Provide the (x, y) coordinate of the cell's center where the given text is located.  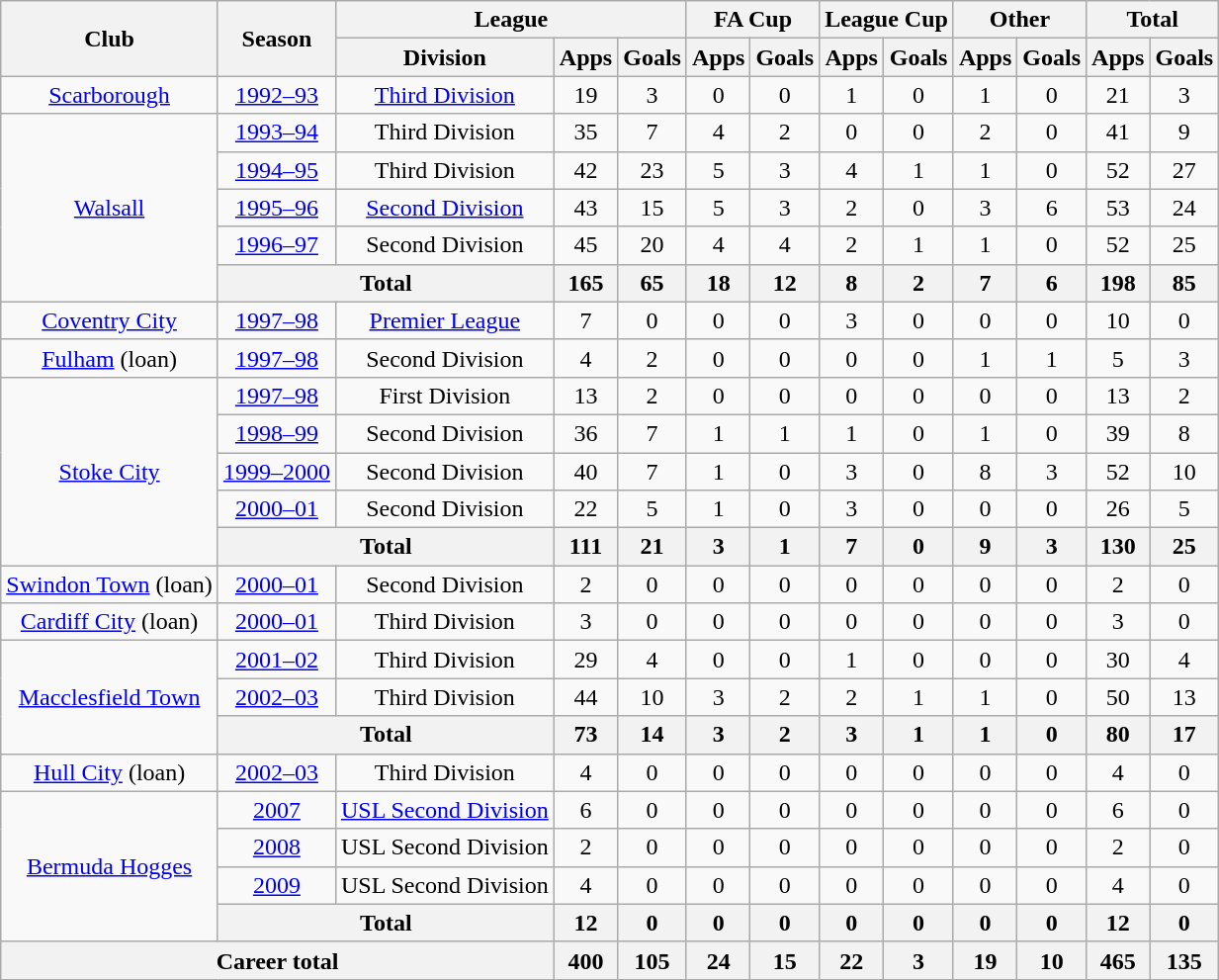
26 (1118, 509)
53 (1118, 208)
Hull City (loan) (110, 772)
Premier League (445, 320)
43 (585, 208)
105 (653, 960)
2008 (277, 847)
First Division (445, 396)
Career total (278, 960)
111 (585, 547)
FA Cup (752, 20)
41 (1118, 133)
League Cup (887, 20)
27 (1184, 170)
17 (1184, 735)
Walsall (110, 208)
Macclesfield Town (110, 697)
42 (585, 170)
29 (585, 660)
30 (1118, 660)
Club (110, 39)
20 (653, 245)
36 (585, 433)
73 (585, 735)
39 (1118, 433)
80 (1118, 735)
18 (718, 283)
Fulham (loan) (110, 358)
45 (585, 245)
Bermuda Hogges (110, 866)
Swindon Town (loan) (110, 584)
165 (585, 283)
1996–97 (277, 245)
Scarborough (110, 95)
Stoke City (110, 471)
40 (585, 472)
35 (585, 133)
1993–94 (277, 133)
Other (1019, 20)
Coventry City (110, 320)
465 (1118, 960)
130 (1118, 547)
1998–99 (277, 433)
2009 (277, 885)
135 (1184, 960)
2001–02 (277, 660)
400 (585, 960)
14 (653, 735)
Cardiff City (loan) (110, 622)
1992–93 (277, 95)
65 (653, 283)
Division (445, 57)
2007 (277, 810)
League (510, 20)
23 (653, 170)
198 (1118, 283)
1999–2000 (277, 472)
Season (277, 39)
85 (1184, 283)
1994–95 (277, 170)
50 (1118, 697)
1995–96 (277, 208)
44 (585, 697)
